Return the [X, Y] coordinate for the center point of the cell that contains the specified text.  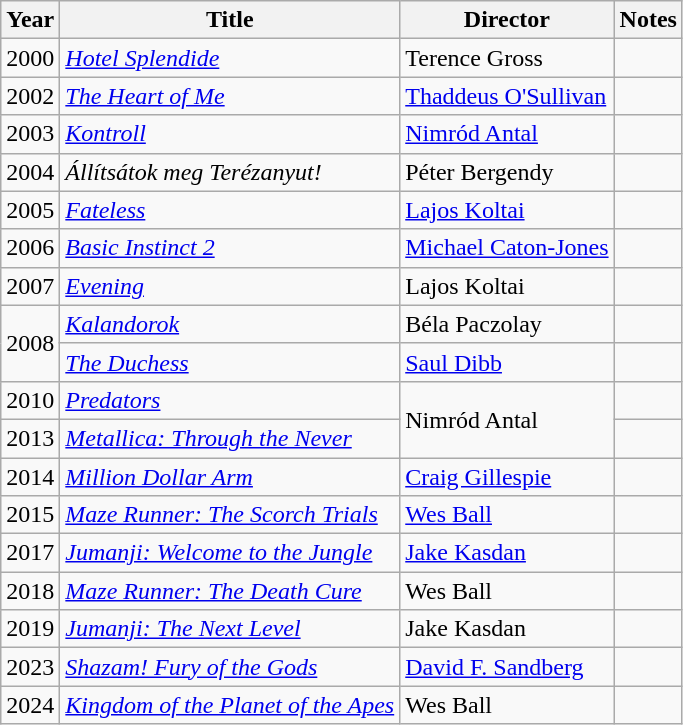
2003 [30, 134]
Béla Paczolay [507, 324]
Year [30, 20]
Director [507, 20]
2015 [30, 515]
Kalandorok [230, 324]
Hotel Splendide [230, 58]
Metallica: Through the Never [230, 438]
2014 [30, 477]
Notes [648, 20]
Michael Caton-Jones [507, 248]
2023 [30, 667]
2007 [30, 286]
Terence Gross [507, 58]
2013 [30, 438]
Thaddeus O'Sullivan [507, 96]
Jumanji: The Next Level [230, 629]
Craig Gillespie [507, 477]
2017 [30, 553]
Fateless [230, 210]
Jumanji: Welcome to the Jungle [230, 553]
The Heart of Me [230, 96]
The Duchess [230, 362]
Kontroll [230, 134]
Million Dollar Arm [230, 477]
Shazam! Fury of the Gods [230, 667]
Kingdom of the Planet of the Apes [230, 705]
2024 [30, 705]
Evening [230, 286]
Basic Instinct 2 [230, 248]
Állítsátok meg Terézanyut! [230, 172]
2019 [30, 629]
2010 [30, 400]
2018 [30, 591]
David F. Sandberg [507, 667]
Maze Runner: The Death Cure [230, 591]
Péter Bergendy [507, 172]
2004 [30, 172]
Title [230, 20]
2002 [30, 96]
Saul Dibb [507, 362]
2006 [30, 248]
Maze Runner: The Scorch Trials [230, 515]
2008 [30, 343]
Predators [230, 400]
2000 [30, 58]
2005 [30, 210]
